Return the [X, Y] coordinate for the center point of the cell that contains the specified text.  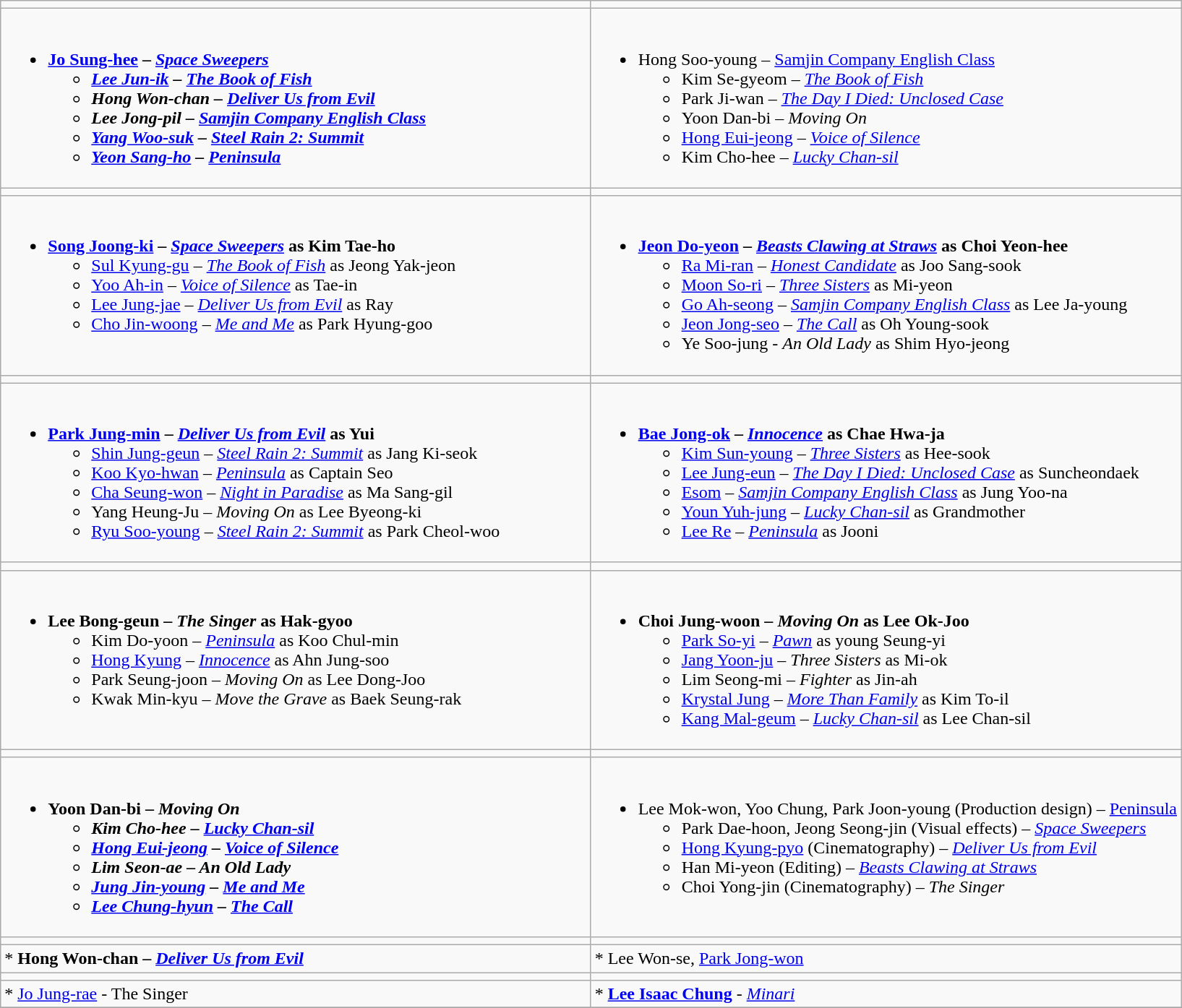
* Lee Isaac Chung - Minari [886, 994]
* Lee Won-se, Park Jong-won [886, 958]
* Hong Won-chan – Deliver Us from Evil [296, 958]
* Jo Jung-rae - The Singer [296, 994]
